Provide the (x, y) coordinate of the cell's center where the given text is located.  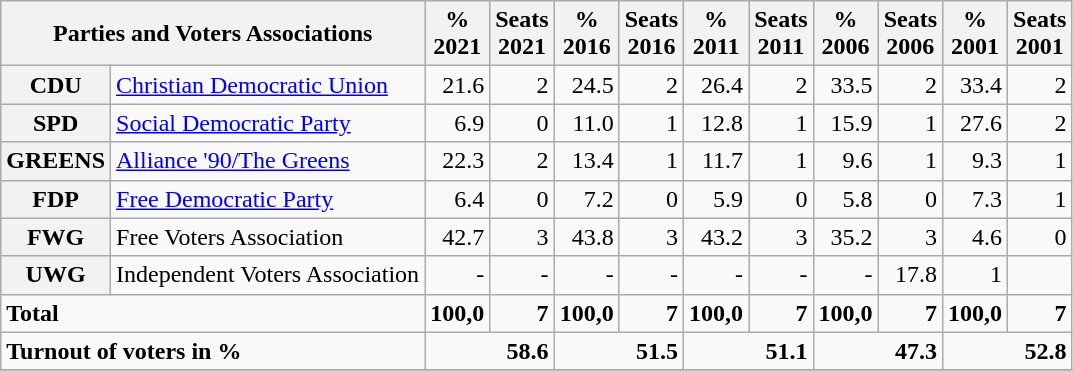
Free Democratic Party (268, 199)
13.4 (586, 161)
%2006 (846, 34)
CDU (56, 85)
6.9 (458, 123)
26.4 (716, 85)
Independent Voters Association (268, 275)
33.5 (846, 85)
SPD (56, 123)
51.1 (748, 351)
Free Voters Association (268, 237)
4.6 (976, 237)
%2016 (586, 34)
Christian Democratic Union (268, 85)
%2001 (976, 34)
35.2 (846, 237)
58.6 (490, 351)
21.6 (458, 85)
9.6 (846, 161)
%2021 (458, 34)
5.9 (716, 199)
42.7 (458, 237)
%2011 (716, 34)
FWG (56, 237)
52.8 (1008, 351)
Seats2006 (910, 34)
Alliance '90/The Greens (268, 161)
27.6 (976, 123)
GREENS (56, 161)
9.3 (976, 161)
FDP (56, 199)
15.9 (846, 123)
12.8 (716, 123)
7.3 (976, 199)
22.3 (458, 161)
24.5 (586, 85)
Parties and Voters Associations (213, 34)
5.8 (846, 199)
Seats2021 (522, 34)
Seats2001 (1040, 34)
51.5 (618, 351)
7.2 (586, 199)
Seats2011 (781, 34)
Total (213, 313)
11.0 (586, 123)
Turnout of voters in % (213, 351)
Seats2016 (651, 34)
43.8 (586, 237)
47.3 (878, 351)
43.2 (716, 237)
6.4 (458, 199)
11.7 (716, 161)
17.8 (910, 275)
Social Democratic Party (268, 123)
33.4 (976, 85)
UWG (56, 275)
